Scan for the cell matching the given text and deliver its [X, Y] coordinate at center. 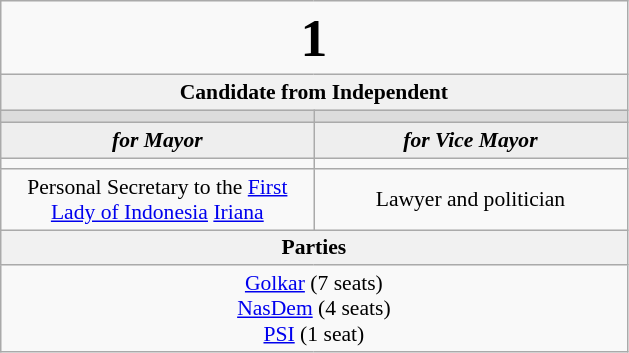
Personal Secretary to the First Lady of Indonesia Iriana [158, 200]
Parties [314, 248]
Candidate from Independent [314, 92]
1 [314, 38]
for Mayor [158, 141]
Lawyer and politician [470, 200]
Golkar (7 seats)NasDem (4 seats)PSI (1 seat) [314, 310]
for Vice Mayor [470, 141]
